Find where the given text appears and provide that cell's center as (X, Y) coordinate. 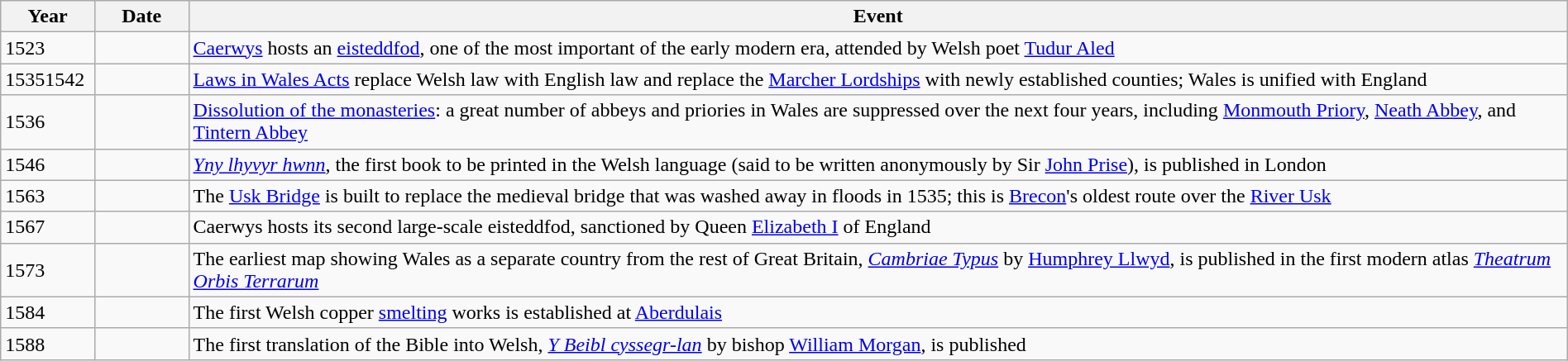
1536 (48, 122)
The first Welsh copper smelting works is established at Aberdulais (878, 312)
1563 (48, 196)
Caerwys hosts its second large-scale eisteddfod, sanctioned by Queen Elizabeth I of England (878, 227)
1573 (48, 269)
Date (141, 17)
1523 (48, 48)
1584 (48, 312)
Year (48, 17)
Event (878, 17)
1546 (48, 164)
1567 (48, 227)
The Usk Bridge is built to replace the medieval bridge that was washed away in floods in 1535; this is Brecon's oldest route over the River Usk (878, 196)
1588 (48, 344)
The first translation of the Bible into Welsh, Y Beibl cyssegr-lan by bishop William Morgan, is published (878, 344)
15351542 (48, 79)
Yny lhyvyr hwnn, the first book to be printed in the Welsh language (said to be written anonymously by Sir John Prise), is published in London (878, 164)
Caerwys hosts an eisteddfod, one of the most important of the early modern era, attended by Welsh poet Tudur Aled (878, 48)
